Search for the cell housing the specified text and yield its (x, y) center coordinate. 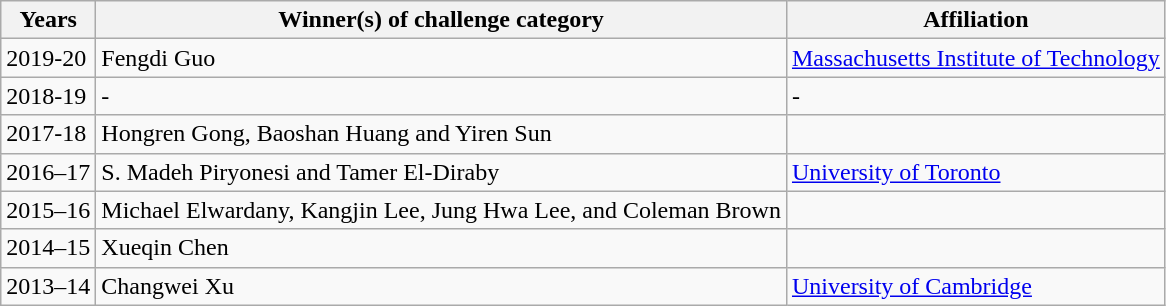
Winner(s) of challenge category (442, 20)
Massachusetts Institute of Technology (976, 58)
University of Toronto (976, 172)
Xueqin Chen (442, 248)
Fengdi Guo (442, 58)
2016–17 (48, 172)
Hongren Gong, Baoshan Huang and Yiren Sun (442, 134)
University of Cambridge (976, 286)
Changwei Xu (442, 286)
2019-20 (48, 58)
2017-18 (48, 134)
2015–16 (48, 210)
2014–15 (48, 248)
2013–14 (48, 286)
Years (48, 20)
Michael Elwardany, Kangjin Lee, Jung Hwa Lee, and Coleman Brown (442, 210)
Affiliation (976, 20)
S. Madeh Piryonesi and Tamer El-Diraby (442, 172)
2018-19 (48, 96)
